Return the (X, Y) coordinate for the center point of the cell that contains the specified text.  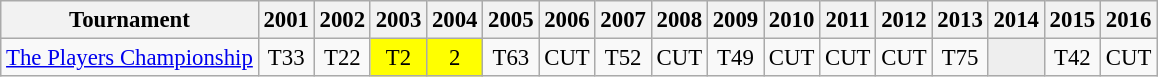
T33 (286, 58)
2 (455, 58)
2010 (792, 20)
Tournament (130, 20)
2009 (735, 20)
2008 (679, 20)
2014 (1016, 20)
2002 (342, 20)
2013 (960, 20)
The Players Championship (130, 58)
2016 (1128, 20)
2004 (455, 20)
T2 (398, 58)
2005 (511, 20)
T52 (623, 58)
T63 (511, 58)
T49 (735, 58)
T22 (342, 58)
2003 (398, 20)
2001 (286, 20)
T75 (960, 58)
2006 (567, 20)
2012 (904, 20)
2011 (848, 20)
2015 (1072, 20)
2007 (623, 20)
T42 (1072, 58)
